Return the [x, y] coordinate for the center point of the cell that contains the specified text.  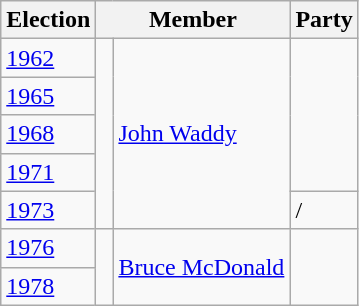
1976 [48, 248]
Party [324, 20]
/ [324, 210]
1965 [48, 96]
1973 [48, 210]
1971 [48, 172]
1968 [48, 134]
1962 [48, 58]
Bruce McDonald [202, 267]
Member [193, 20]
1978 [48, 286]
Election [48, 20]
John Waddy [202, 134]
